Return the [x, y] coordinate for the center point of the cell that contains the specified text.  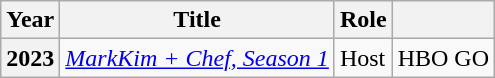
Title [198, 20]
Host [363, 58]
2023 [30, 58]
Year [30, 20]
Role [363, 20]
MarkKim + Chef, Season 1 [198, 58]
HBO GO [443, 58]
